From the cell containing the given text, extract its center point as (X, Y) coordinate. 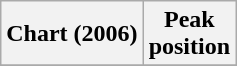
Peakposition (189, 34)
Chart (2006) (72, 34)
